Capture the cell that displays the provided text and extract its (x, y) central coordinate. 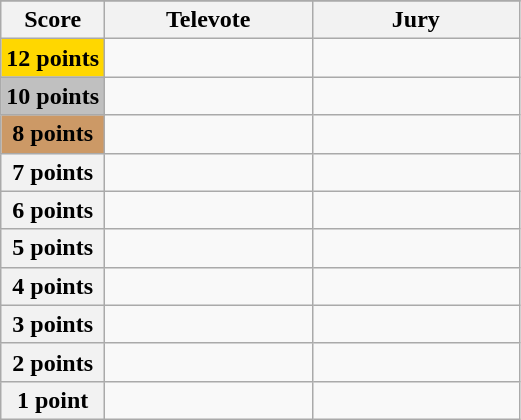
Televote (209, 20)
5 points (53, 248)
2 points (53, 362)
8 points (53, 134)
7 points (53, 172)
4 points (53, 286)
10 points (53, 96)
Jury (416, 20)
6 points (53, 210)
3 points (53, 324)
1 point (53, 400)
Score (53, 20)
12 points (53, 58)
